Locate the cell with the specified text and output its (X, Y) center coordinate. 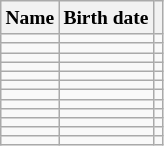
Birth date (106, 18)
Name (30, 18)
